Determine the (X, Y) coordinate at the center of the cell enclosing the given text.  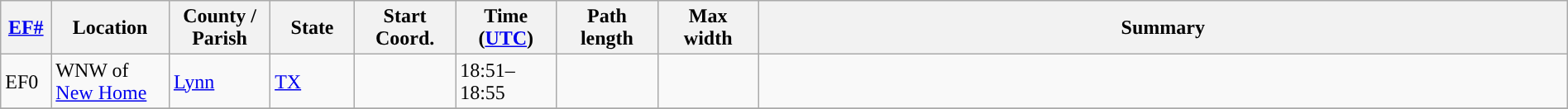
State (313, 28)
Max width (708, 28)
Path length (607, 28)
EF0 (26, 81)
County / Parish (219, 28)
Location (111, 28)
Summary (1163, 28)
TX (313, 81)
Start Coord. (404, 28)
18:51–18:55 (506, 81)
Time (UTC) (506, 28)
EF# (26, 28)
WNW of New Home (111, 81)
Lynn (219, 81)
